Return (X, Y) of the center of cell containing provided text 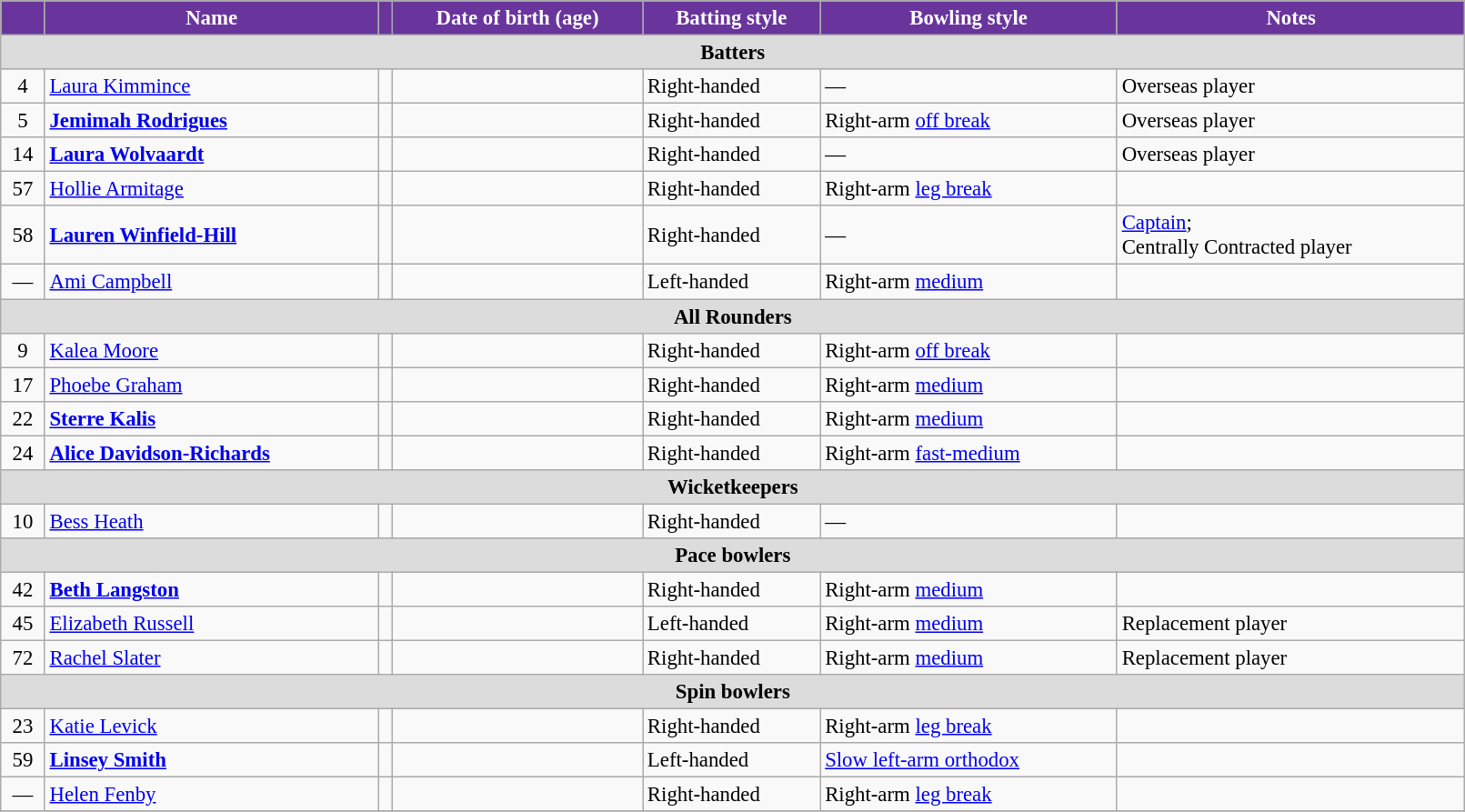
Bess Heath (211, 521)
4 (23, 86)
Helen Fenby (211, 795)
Name (211, 18)
All Rounders (733, 316)
Batters (733, 53)
Date of birth (age) (517, 18)
57 (23, 189)
Lauren Winfield-Hill (211, 235)
Ami Campbell (211, 282)
Hollie Armitage (211, 189)
45 (23, 624)
Spin bowlers (733, 692)
Right-arm fast-medium (969, 453)
Elizabeth Russell (211, 624)
Kalea Moore (211, 350)
Laura Kimmince (211, 86)
23 (23, 727)
Beth Langston (211, 589)
Linsey Smith (211, 760)
Captain; Centrally Contracted player (1290, 235)
17 (23, 385)
5 (23, 121)
Wicketkeepers (733, 487)
Katie Levick (211, 727)
22 (23, 418)
Pace bowlers (733, 556)
42 (23, 589)
Alice Davidson-Richards (211, 453)
Rachel Slater (211, 658)
Sterre Kalis (211, 418)
72 (23, 658)
Laura Wolvaardt (211, 155)
Phoebe Graham (211, 385)
Slow left-arm orthodox (969, 760)
Bowling style (969, 18)
Jemimah Rodrigues (211, 121)
9 (23, 350)
14 (23, 155)
Batting style (731, 18)
59 (23, 760)
10 (23, 521)
24 (23, 453)
Notes (1290, 18)
58 (23, 235)
